Identify which cell holds the provided text, then report its [X, Y] central coordinate. 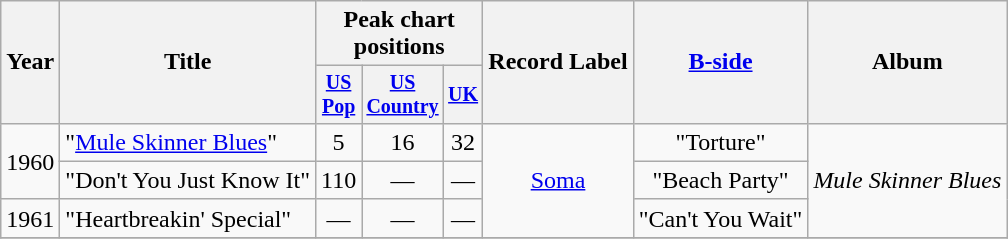
USCountry [403, 94]
Year [30, 62]
USPop [339, 94]
"Torture" [720, 142]
16 [403, 142]
Album [908, 62]
"Mule Skinner Blues" [188, 142]
B-side [720, 62]
Record Label [558, 62]
UK [462, 94]
Title [188, 62]
Mule Skinner Blues [908, 180]
5 [339, 142]
Soma [558, 180]
1961 [30, 218]
"Heartbreakin' Special" [188, 218]
1960 [30, 161]
Peak chartpositions [400, 34]
110 [339, 180]
32 [462, 142]
"Beach Party" [720, 180]
"Can't You Wait" [720, 218]
"Don't You Just Know It" [188, 180]
